Search for the cell housing the specified text and yield its (X, Y) center coordinate. 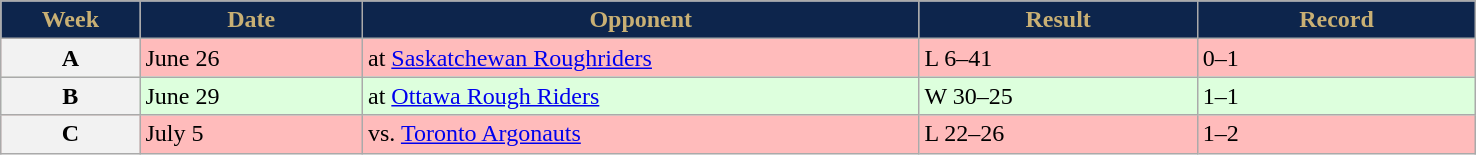
Record (1336, 20)
Opponent (640, 20)
L 22–26 (1058, 134)
Result (1058, 20)
July 5 (252, 134)
June 29 (252, 96)
0–1 (1336, 58)
1–1 (1336, 96)
Date (252, 20)
A (70, 58)
June 26 (252, 58)
L 6–41 (1058, 58)
Week (70, 20)
C (70, 134)
at Ottawa Rough Riders (640, 96)
at Saskatchewan Roughriders (640, 58)
vs. Toronto Argonauts (640, 134)
1–2 (1336, 134)
W 30–25 (1058, 96)
B (70, 96)
